Determine the [x, y] coordinate at the center of the cell enclosing the given text.  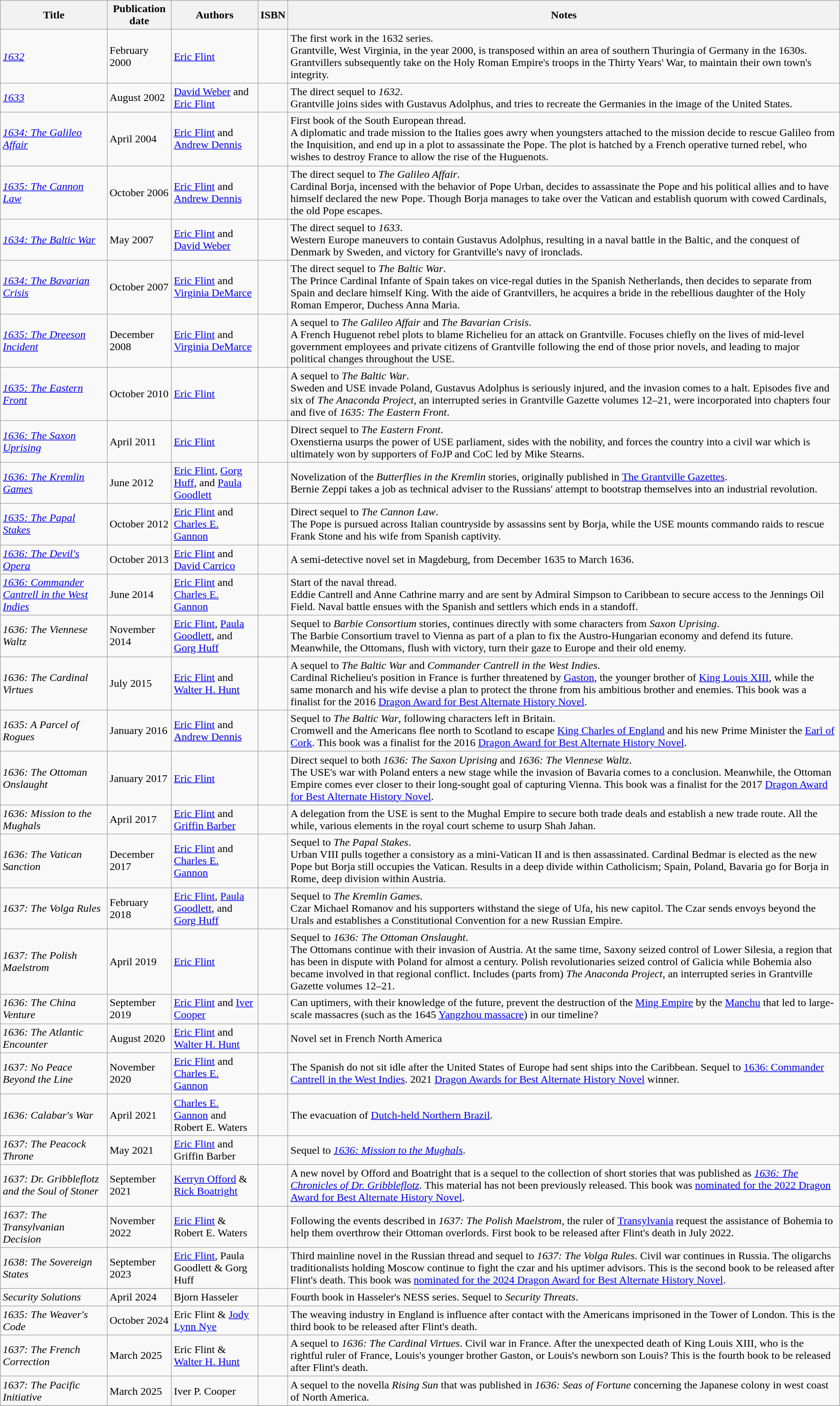
1637: No Peace Beyond the Line [54, 1073]
December 2017 [139, 861]
Eric Flint and David Carrico [214, 559]
Eric Flint, Paula Goodlett & Gorg Huff [214, 1268]
1635: The Papal Stakes [54, 524]
1636: The Viennese Waltz [54, 636]
Security Solutions [54, 1297]
November 2020 [139, 1073]
Bjorn Hasseler [214, 1297]
ISBN [273, 15]
The evacuation of Dutch-held Northern Brazil. [564, 1115]
1635: A Parcel of Rogues [54, 731]
April 2021 [139, 1115]
October 2013 [139, 559]
1634: The Bavarian Crisis [54, 287]
April 2017 [139, 820]
1637: The Transylvanian Decision [54, 1226]
August 2002 [139, 98]
December 2008 [139, 340]
Publication date [139, 15]
1634: The Baltic War [54, 240]
August 2020 [139, 1038]
November 2022 [139, 1226]
June 2012 [139, 483]
July 2015 [139, 683]
May 2021 [139, 1150]
1637: The Pacific Initiative [54, 1391]
1636: The Devil's Opera [54, 559]
April 2004 [139, 139]
Authors [214, 15]
October 2010 [139, 394]
1637: The Peacock Throne [54, 1150]
February 2000 [139, 57]
Kerryn Offord & Rick Boatright [214, 1185]
1636: The China Venture [54, 1009]
1636: The Atlantic Encounter [54, 1038]
June 2014 [139, 595]
October 2007 [139, 287]
September 2021 [139, 1185]
1636: Mission to the Mughals [54, 820]
Notes [564, 15]
Eric Flint and Iver Cooper [214, 1009]
September 2023 [139, 1268]
1636: The Cardinal Virtues [54, 683]
October 2006 [139, 192]
1635: The Cannon Law [54, 192]
1636: The Saxon Uprising [54, 441]
Eric Flint & Walter H. Hunt [214, 1356]
1635: The Eastern Front [54, 394]
May 2007 [139, 240]
1635: The Dreeson Incident [54, 340]
Fourth book in Hasseler's NESS series. Sequel to Security Threats. [564, 1297]
1637: The Volga Rules [54, 908]
1636: Calabar's War [54, 1115]
Eric Flint & Robert E. Waters [214, 1226]
October 2024 [139, 1321]
Title [54, 15]
Sequel to 1636: Mission to the Mughals. [564, 1150]
January 2017 [139, 778]
Charles E. Gannon and Robert E. Waters [214, 1115]
David Weber and Eric Flint [214, 98]
April 2019 [139, 962]
January 2016 [139, 731]
1634: The Galileo Affair [54, 139]
1636: The Kremlin Games [54, 483]
Eric Flint and David Weber [214, 240]
November 2014 [139, 636]
Iver P. Cooper [214, 1391]
April 2011 [139, 441]
1635: The Weaver's Code [54, 1321]
October 2012 [139, 524]
A semi-detective novel set in Magdeburg, from December 1635 to March 1636. [564, 559]
April 2024 [139, 1297]
1638: The Sovereign States [54, 1268]
1636: Commander Cantrell in the West Indies [54, 595]
Novel set in French North America [564, 1038]
Eric Flint & Jody Lynn Nye [214, 1321]
1637: Dr. Gribbleflotz and the Soul of Stoner [54, 1185]
A sequel to the novella Rising Sun that was published in 1636: Seas of Fortune concerning the Japanese colony in west coast of North America. [564, 1391]
1636: The Vatican Sanction [54, 861]
September 2019 [139, 1009]
The direct sequel to 1632.Grantville joins sides with Gustavus Adolphus, and tries to recreate the Germanies in the image of the United States. [564, 98]
1632 [54, 57]
1637: The Polish Maelstrom [54, 962]
February 2018 [139, 908]
1636: The Ottoman Onslaught [54, 778]
1633 [54, 98]
Eric Flint, Gorg Huff, and Paula Goodlett [214, 483]
1637: The French Correction [54, 1356]
